Scan for the cell matching the given text and deliver its (X, Y) coordinate at center. 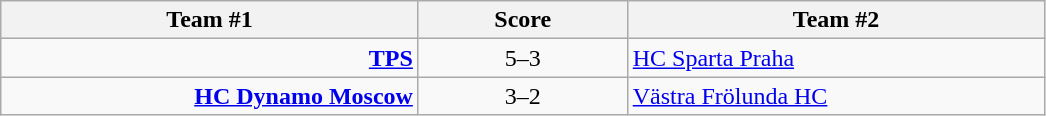
Team #2 (836, 20)
HC Sparta Praha (836, 58)
HC Dynamo Moscow (210, 96)
3–2 (522, 96)
Västra Frölunda HC (836, 96)
Score (522, 20)
TPS (210, 58)
5–3 (522, 58)
Team #1 (210, 20)
